Scan for the cell matching the given text and deliver its (x, y) coordinate at center. 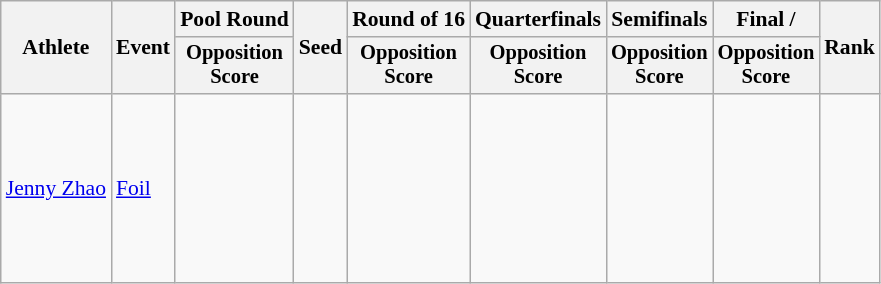
Rank (850, 48)
Final / (766, 19)
Quarterfinals (538, 19)
Jenny Zhao (56, 188)
Round of 16 (408, 19)
Event (143, 48)
Foil (143, 188)
Seed (320, 48)
Semifinals (660, 19)
Athlete (56, 48)
Pool Round (234, 19)
